For the text-containing cell, return its midpoint in [X, Y] coordinate format. 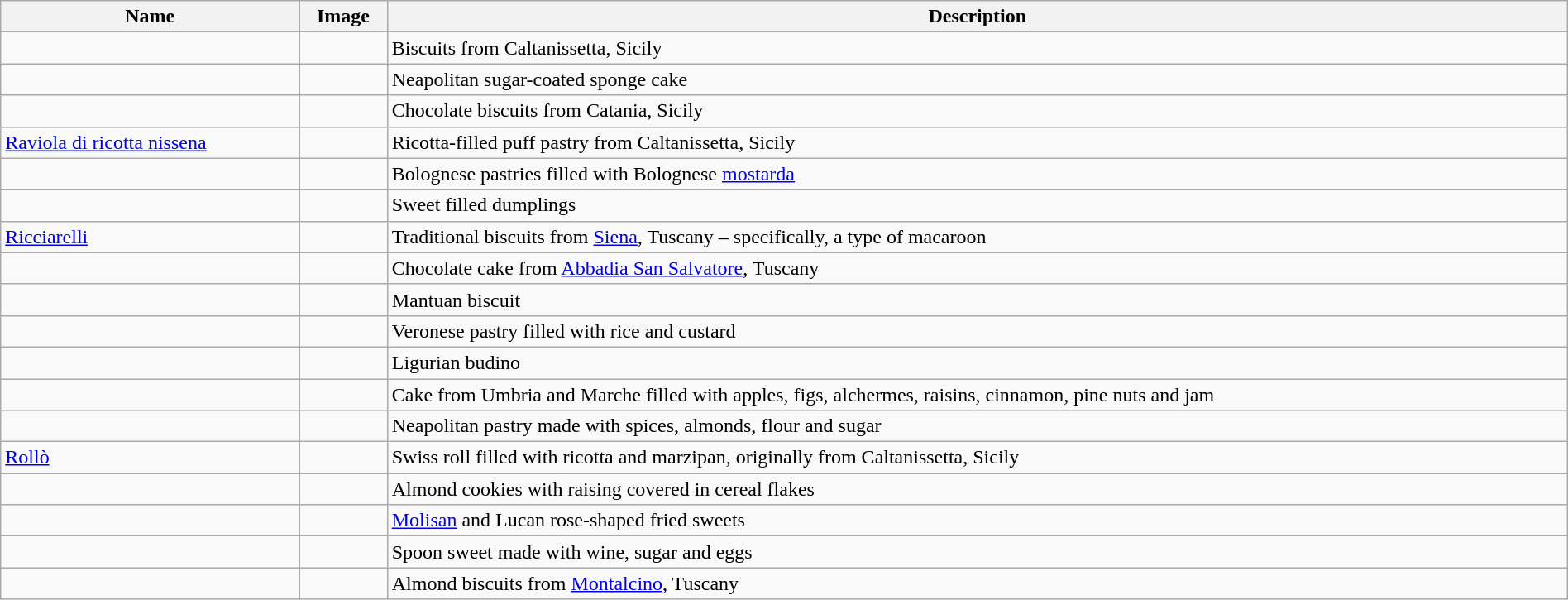
Spoon sweet made with wine, sugar and eggs [978, 552]
Ligurian budino [978, 362]
Chocolate cake from Abbadia San Salvatore, Tuscany [978, 268]
Almond cookies with raising covered in cereal flakes [978, 489]
Ricciarelli [151, 237]
Name [151, 17]
Traditional biscuits from Siena, Tuscany – specifically, a type of macaroon [978, 237]
Almond biscuits from Montalcino, Tuscany [978, 583]
Molisan and Lucan rose-shaped fried sweets [978, 521]
Swiss roll filled with ricotta and marzipan, originally from Caltanissetta, Sicily [978, 458]
Image [343, 17]
Biscuits from Caltanissetta, Sicily [978, 48]
Bolognese pastries filled with Bolognese mostarda [978, 174]
Sweet filled dumplings [978, 205]
Mantuan biscuit [978, 300]
Rollò [151, 458]
Veronese pastry filled with rice and custard [978, 331]
Neapolitan sugar-coated sponge cake [978, 79]
Description [978, 17]
Chocolate biscuits from Catania, Sicily [978, 111]
Neapolitan pastry made with spices, almonds, flour and sugar [978, 426]
Ricotta-filled puff pastry from Caltanissetta, Sicily [978, 142]
Cake from Umbria and Marche filled with apples, figs, alchermes, raisins, cinnamon, pine nuts and jam [978, 395]
Raviola di ricotta nissena [151, 142]
